Return [X, Y] of the center of cell containing provided text 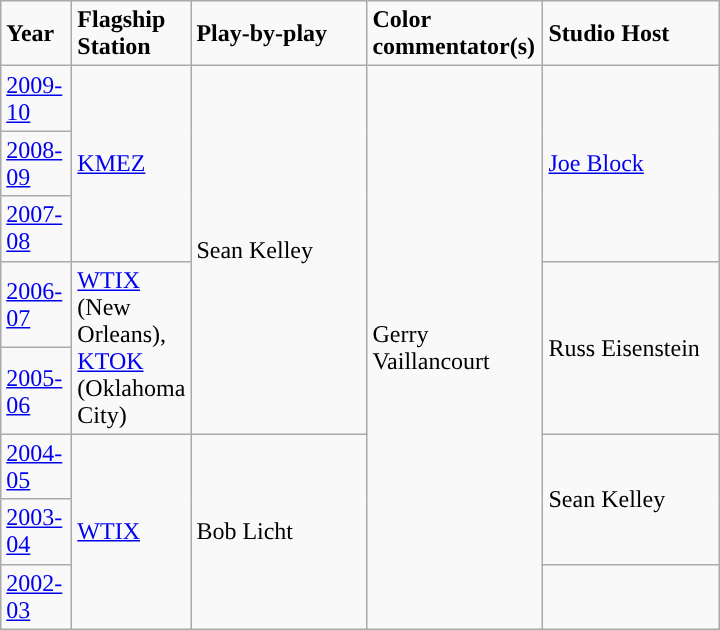
Russ Eisenstein [631, 348]
Play-by-play [279, 34]
WTIX [132, 532]
Year [36, 34]
2009-10 [36, 98]
Bob Licht [279, 532]
Flagship Station [132, 34]
2005-06 [36, 392]
Studio Host [631, 34]
KMEZ [132, 164]
Gerry Vaillancourt [455, 348]
Color commentator(s) [455, 34]
2002-03 [36, 596]
2006-07 [36, 304]
2007-08 [36, 228]
Joe Block [631, 164]
WTIX (New Orleans), KTOK (Oklahoma City) [132, 348]
2004-05 [36, 466]
2008-09 [36, 164]
2003-04 [36, 532]
